Identify which cell holds the provided text, then report its [x, y] central coordinate. 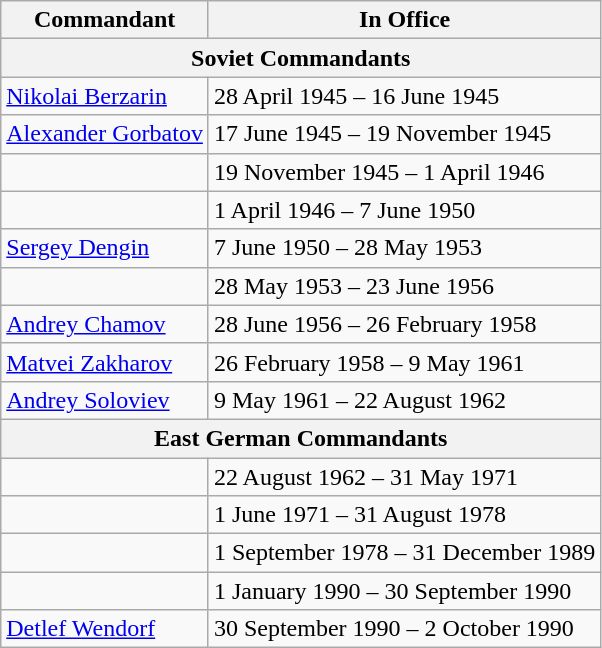
28 May 1953 – 23 June 1956 [404, 286]
Sergey Dengin [105, 248]
9 May 1961 – 22 August 1962 [404, 400]
7 June 1950 – 28 May 1953 [404, 248]
Andrey Soloviev [105, 400]
In Office [404, 20]
28 June 1956 – 26 February 1958 [404, 324]
East German Commandants [301, 438]
19 November 1945 – 1 April 1946 [404, 172]
17 June 1945 – 19 November 1945 [404, 134]
Nikolai Berzarin [105, 96]
Detlef Wendorf [105, 629]
Andrey Chamov [105, 324]
Matvei Zakharov [105, 362]
Alexander Gorbatov [105, 134]
30 September 1990 – 2 October 1990 [404, 629]
Commandant [105, 20]
1 April 1946 – 7 June 1950 [404, 210]
1 January 1990 – 30 September 1990 [404, 591]
Soviet Commandants [301, 58]
26 February 1958 – 9 May 1961 [404, 362]
28 April 1945 – 16 June 1945 [404, 96]
1 September 1978 – 31 December 1989 [404, 553]
22 August 1962 – 31 May 1971 [404, 477]
1 June 1971 – 31 August 1978 [404, 515]
